Extract the (X, Y) coordinate from the center of the cell holding the provided text.  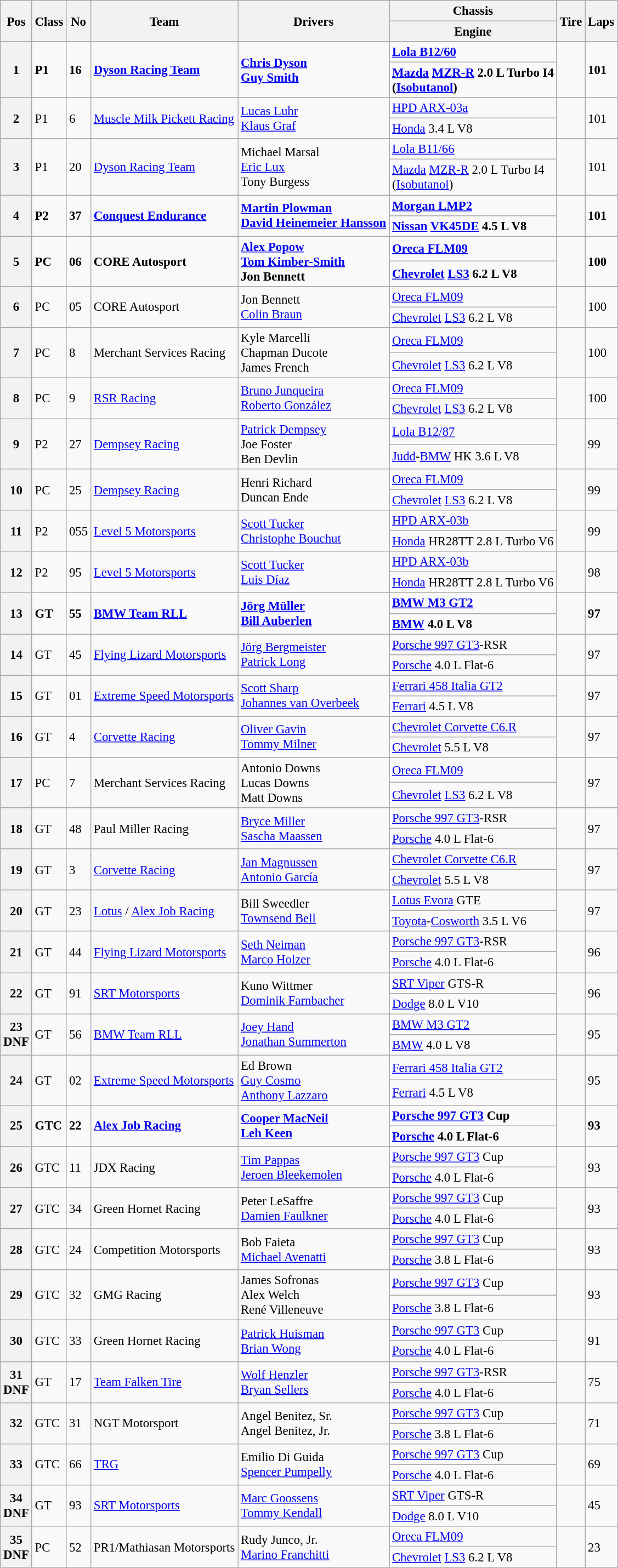
14 (16, 654)
Alex Job Racing (164, 1126)
Oliver Gavin Tommy Milner (314, 737)
Team Falken Tire (164, 1382)
TRG (164, 1464)
Morgan LMP2 (473, 206)
Angel Benitez, Sr. Angel Benitez, Jr. (314, 1423)
Conquest Endurance (164, 216)
37 (79, 216)
Chris Dyson Guy Smith (314, 70)
Henri Richard Duncan Ende (314, 490)
75 (601, 1382)
71 (601, 1423)
01 (79, 696)
Marc Goossens Tommy Kendall (314, 1506)
26 (16, 1167)
02 (79, 1080)
Jon Bennett Colin Braun (314, 307)
Joey Hand Jonathan Summerton (314, 1035)
10 (16, 490)
2 (16, 118)
Ed Brown Guy Cosmo Anthony Lazzaro (314, 1080)
PR1/Mathiasan Motorsports (164, 1547)
48 (79, 829)
5 (16, 261)
15 (16, 696)
Laps (601, 21)
31 (79, 1423)
29 (16, 1295)
Chassis (473, 11)
Bruno Junqueira Roberto González (314, 398)
44 (79, 953)
Jörg Müller Bill Auberlen (314, 614)
Engine (473, 32)
055 (79, 531)
Antonio Downs Lucas Downs Matt Downs (314, 783)
James Sofronas Alex Welch René Villeneuve (314, 1295)
Team (164, 21)
Martin Plowman David Heinemeier Hansson (314, 216)
GMG Racing (164, 1295)
Scott Tucker Christophe Bouchut (314, 531)
Seth Neiman Marco Holzer (314, 953)
Judd-BMW HK 3.6 L V8 (473, 457)
NGT Motorsport (164, 1423)
Scott Sharp Johannes van Overbeek (314, 696)
05 (79, 307)
Alex Popow Tom Kimber-Smith Jon Bennett (314, 261)
21 (16, 953)
Lotus Evora GTE (473, 900)
Paul Miller Racing (164, 829)
Competition Motorsports (164, 1250)
12 (16, 572)
Lola B11/66 (473, 150)
Pos (16, 21)
Honda 3.4 L V8 (473, 129)
HPD ARX-03a (473, 108)
Nissan VK45DE 4.5 L V8 (473, 226)
Wolf Henzler Bryan Sellers (314, 1382)
Emilio Di Guida Spencer Pumpelly (314, 1464)
Patrick Huisman Brian Wong (314, 1341)
Lola B12/60 (473, 52)
34 (79, 1208)
JDX Racing (164, 1167)
Bill Sweedler Townsend Bell (314, 911)
Lola B12/87 (473, 431)
56 (79, 1035)
52 (79, 1547)
13 (16, 614)
Bob Faieta Michael Avenatti (314, 1250)
1 (16, 70)
34DNF (16, 1506)
Peter LeSaffre Damien Faulkner (314, 1208)
Scott Tucker Luis Díaz (314, 572)
30 (16, 1341)
Bryce Miller Sascha Maassen (314, 829)
98 (601, 572)
RSR Racing (164, 398)
Tim Pappas Jeroen Bleekemolen (314, 1167)
19 (16, 869)
Michael Marsal Eric Lux Tony Burgess (314, 167)
Kuno Wittmer Dominik Farnbacher (314, 993)
69 (601, 1464)
Jan Magnussen Antonio García (314, 869)
55 (79, 614)
35DNF (16, 1547)
Kyle Marcelli Chapman Ducote James French (314, 353)
Drivers (314, 21)
18 (16, 829)
Patrick Dempsey Joe Foster Ben Devlin (314, 444)
31DNF (16, 1382)
Class (49, 21)
Lucas Luhr Klaus Graf (314, 118)
Toyota-Cosworth 3.5 L V6 (473, 921)
Cooper MacNeil Leh Keen (314, 1126)
Rudy Junco, Jr. Marino Franchitti (314, 1547)
06 (79, 261)
66 (79, 1464)
Muscle Milk Pickett Racing (164, 118)
28 (16, 1250)
Tire (571, 21)
Lotus / Alex Job Racing (164, 911)
23DNF (16, 1035)
Jörg Bergmeister Patrick Long (314, 654)
No (79, 21)
